Output the (X, Y) coordinate of the center of the cell containing the given text.  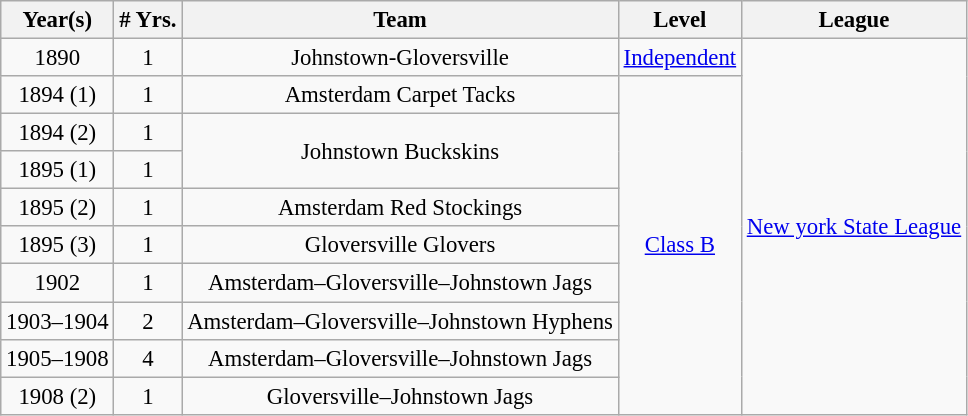
2 (148, 321)
Amsterdam–Gloversville–Johnstown Hyphens (400, 321)
Year(s) (58, 20)
Gloversville–Johnstown Jags (400, 396)
1895 (3) (58, 245)
Amsterdam Red Stockings (400, 208)
Level (680, 20)
1902 (58, 283)
League (854, 20)
Team (400, 20)
1890 (58, 58)
Gloversville Glovers (400, 245)
Johnstown-Gloversville (400, 58)
# Yrs. (148, 20)
1908 (2) (58, 396)
4 (148, 358)
New york State League (854, 227)
1895 (2) (58, 208)
Amsterdam Carpet Tacks (400, 95)
Johnstown Buckskins (400, 152)
1894 (1) (58, 95)
1903–1904 (58, 321)
Class B (680, 245)
1895 (1) (58, 170)
Independent (680, 58)
1894 (2) (58, 133)
1905–1908 (58, 358)
